Determine the [X, Y] coordinate at the center of the cell enclosing the given text.  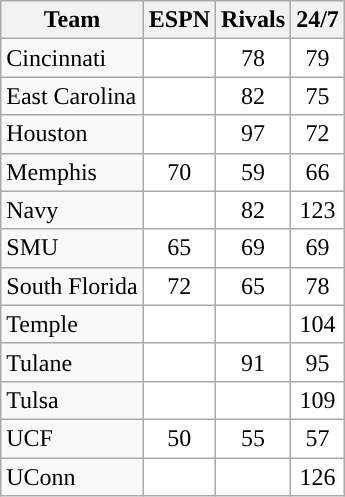
SMU [72, 248]
95 [318, 362]
66 [318, 172]
79 [318, 58]
Rivals [254, 20]
55 [254, 438]
Cincinnati [72, 58]
Navy [72, 210]
50 [179, 438]
Temple [72, 324]
ESPN [179, 20]
Tulane [72, 362]
24/7 [318, 20]
91 [254, 362]
104 [318, 324]
126 [318, 477]
123 [318, 210]
Houston [72, 134]
UConn [72, 477]
57 [318, 438]
South Florida [72, 286]
97 [254, 134]
Memphis [72, 172]
Tulsa [72, 400]
East Carolina [72, 96]
109 [318, 400]
Team [72, 20]
70 [179, 172]
UCF [72, 438]
59 [254, 172]
75 [318, 96]
